Return (x, y) of the center of cell containing provided text 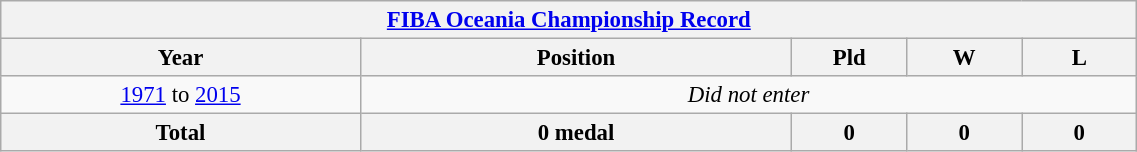
FIBA Oceania Championship Record (569, 20)
L (1080, 58)
Did not enter (748, 95)
1971 to 2015 (181, 95)
W (964, 58)
Pld (850, 58)
Position (576, 58)
0 medal (576, 133)
Year (181, 58)
Total (181, 133)
